Determine the (x, y) coordinate at the center of the cell enclosing the given text.  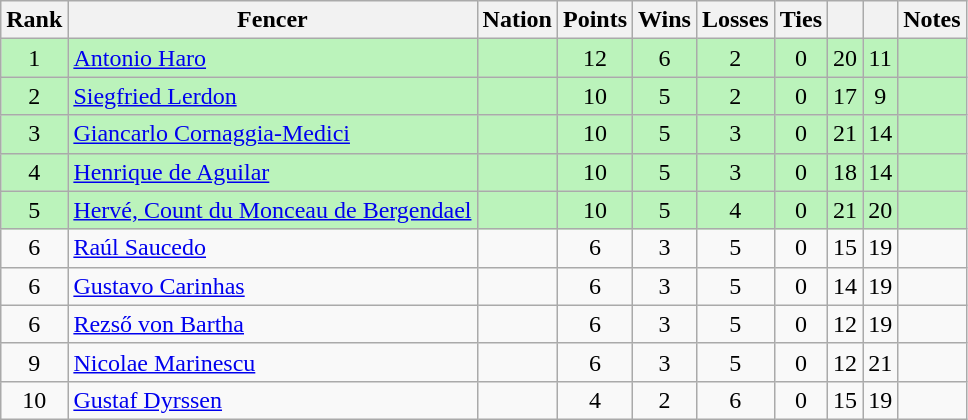
17 (846, 96)
18 (846, 172)
Rank (34, 20)
Wins (665, 20)
Losses (735, 20)
11 (880, 58)
Henrique de Aguilar (272, 172)
Nicolae Marinescu (272, 362)
Nation (517, 20)
Rezső von Bartha (272, 324)
Gustaf Dyrssen (272, 400)
Notes (932, 20)
Gustavo Carinhas (272, 286)
1 (34, 58)
Fencer (272, 20)
Ties (800, 20)
Siegfried Lerdon (272, 96)
Giancarlo Cornaggia-Medici (272, 134)
Points (594, 20)
Raúl Saucedo (272, 248)
Hervé, Count du Monceau de Bergendael (272, 210)
Antonio Haro (272, 58)
